Find where the given text appears and provide that cell's center as [x, y] coordinate. 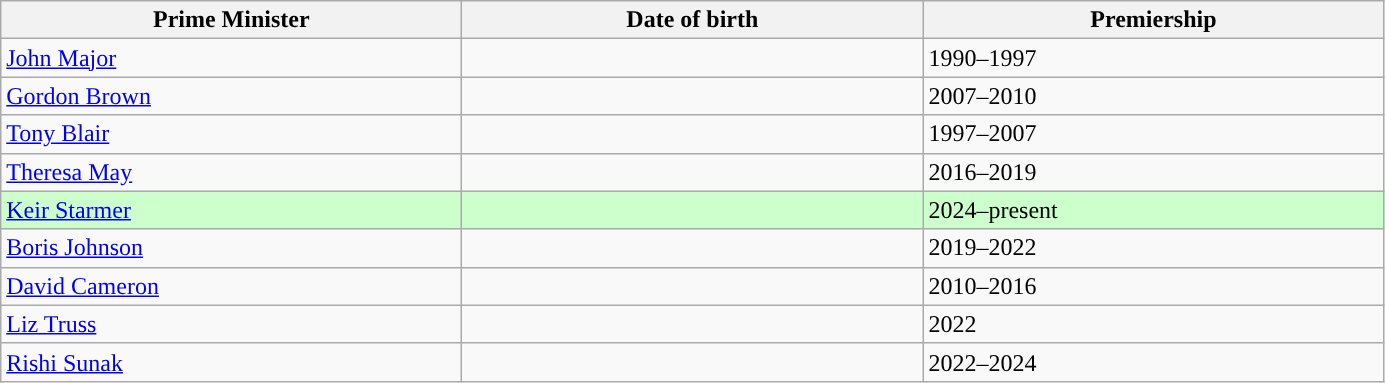
David Cameron [232, 286]
2016–2019 [1154, 172]
Gordon Brown [232, 96]
2022–2024 [1154, 362]
Theresa May [232, 172]
Tony Blair [232, 134]
Liz Truss [232, 324]
Premiership [1154, 20]
2024–present [1154, 210]
Prime Minister [232, 20]
2022 [1154, 324]
Date of birth [692, 20]
1990–1997 [1154, 58]
2010–2016 [1154, 286]
Rishi Sunak [232, 362]
John Major [232, 58]
1997–2007 [1154, 134]
2007–2010 [1154, 96]
2019–2022 [1154, 248]
Boris Johnson [232, 248]
Keir Starmer [232, 210]
